Determine the [x, y] coordinate at the center of the cell enclosing the given text.  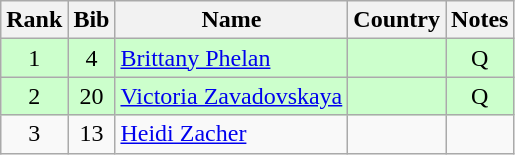
Notes [480, 20]
Rank [34, 20]
20 [92, 96]
13 [92, 134]
Bib [92, 20]
1 [34, 58]
4 [92, 58]
Heidi Zacher [232, 134]
Country [397, 20]
Brittany Phelan [232, 58]
3 [34, 134]
Name [232, 20]
2 [34, 96]
Victoria Zavadovskaya [232, 96]
